Pinpoint the cell where the given text exists, returning its [x, y] midpoint coordinate. 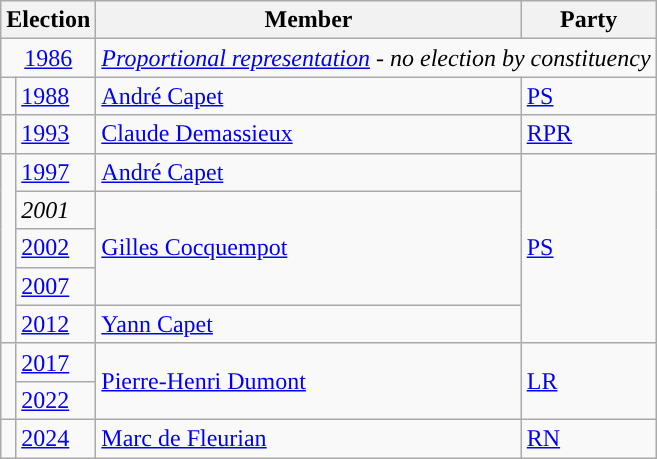
1997 [56, 172]
2001 [56, 210]
RN [588, 438]
Pierre-Henri Dumont [308, 381]
Claude Demassieux [308, 134]
2012 [56, 324]
2024 [56, 438]
Election [48, 20]
Marc de Fleurian [308, 438]
1986 [48, 58]
2002 [56, 248]
2017 [56, 362]
2007 [56, 286]
LR [588, 381]
RPR [588, 134]
2022 [56, 400]
Yann Capet [308, 324]
1988 [56, 96]
1993 [56, 134]
Member [308, 20]
Party [588, 20]
Proportional representation - no election by constituency [376, 58]
Gilles Cocquempot [308, 248]
